Output the [x, y] coordinate of the center of the cell containing the given text.  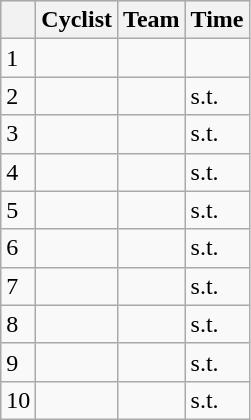
3 [18, 134]
4 [18, 172]
10 [18, 400]
Time [217, 20]
5 [18, 210]
Cyclist [77, 20]
Team [152, 20]
6 [18, 248]
7 [18, 286]
1 [18, 58]
9 [18, 362]
2 [18, 96]
8 [18, 324]
